Scan for the cell matching the given text and deliver its [X, Y] coordinate at center. 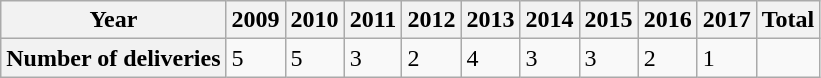
2011 [373, 20]
4 [490, 58]
1 [726, 58]
2013 [490, 20]
2010 [314, 20]
2012 [432, 20]
2015 [608, 20]
2017 [726, 20]
Year [114, 20]
Number of deliveries [114, 58]
Total [788, 20]
2014 [550, 20]
2016 [668, 20]
2009 [256, 20]
